Find where the given text appears and provide that cell's center as [X, Y] coordinate. 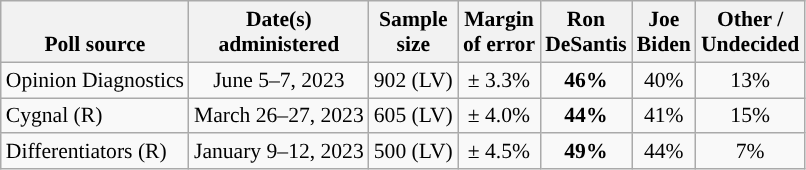
± 4.5% [499, 152]
15% [750, 116]
46% [586, 80]
605 (LV) [414, 116]
Other /Undecided [750, 32]
Differentiators (R) [95, 152]
902 (LV) [414, 80]
JoeBiden [664, 32]
± 4.0% [499, 116]
Samplesize [414, 32]
40% [664, 80]
Opinion Diagnostics [95, 80]
± 3.3% [499, 80]
13% [750, 80]
Marginof error [499, 32]
January 9–12, 2023 [279, 152]
Poll source [95, 32]
June 5–7, 2023 [279, 80]
500 (LV) [414, 152]
Date(s)administered [279, 32]
RonDeSantis [586, 32]
Cygnal (R) [95, 116]
41% [664, 116]
7% [750, 152]
49% [586, 152]
March 26–27, 2023 [279, 116]
